Locate the cell with the specified text and output its (x, y) center coordinate. 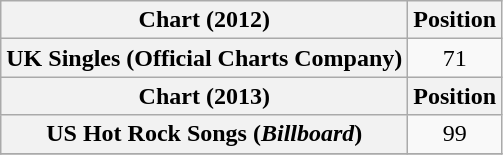
Chart (2013) (204, 96)
US Hot Rock Songs (Billboard) (204, 134)
Chart (2012) (204, 20)
71 (455, 58)
99 (455, 134)
UK Singles (Official Charts Company) (204, 58)
